Return (X, Y) of the center of cell containing provided text 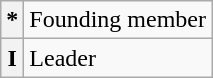
I (12, 58)
Leader (118, 58)
Founding member (118, 20)
* (12, 20)
